Return (x, y) of the center of cell containing provided text 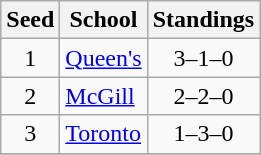
Standings (203, 20)
2–2–0 (203, 96)
2 (30, 96)
Toronto (104, 134)
Queen's (104, 58)
3–1–0 (203, 58)
1 (30, 58)
School (104, 20)
3 (30, 134)
Seed (30, 20)
1–3–0 (203, 134)
McGill (104, 96)
